Provide the [x, y] coordinate of the cell's center where the given text is located.  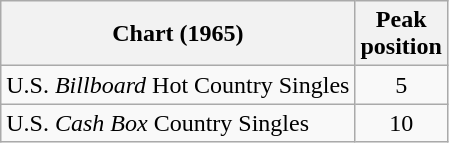
5 [401, 85]
U.S. Billboard Hot Country Singles [178, 85]
U.S. Cash Box Country Singles [178, 123]
10 [401, 123]
Chart (1965) [178, 34]
Peakposition [401, 34]
